Provide the [x, y] coordinate of the cell's center where the given text is located.  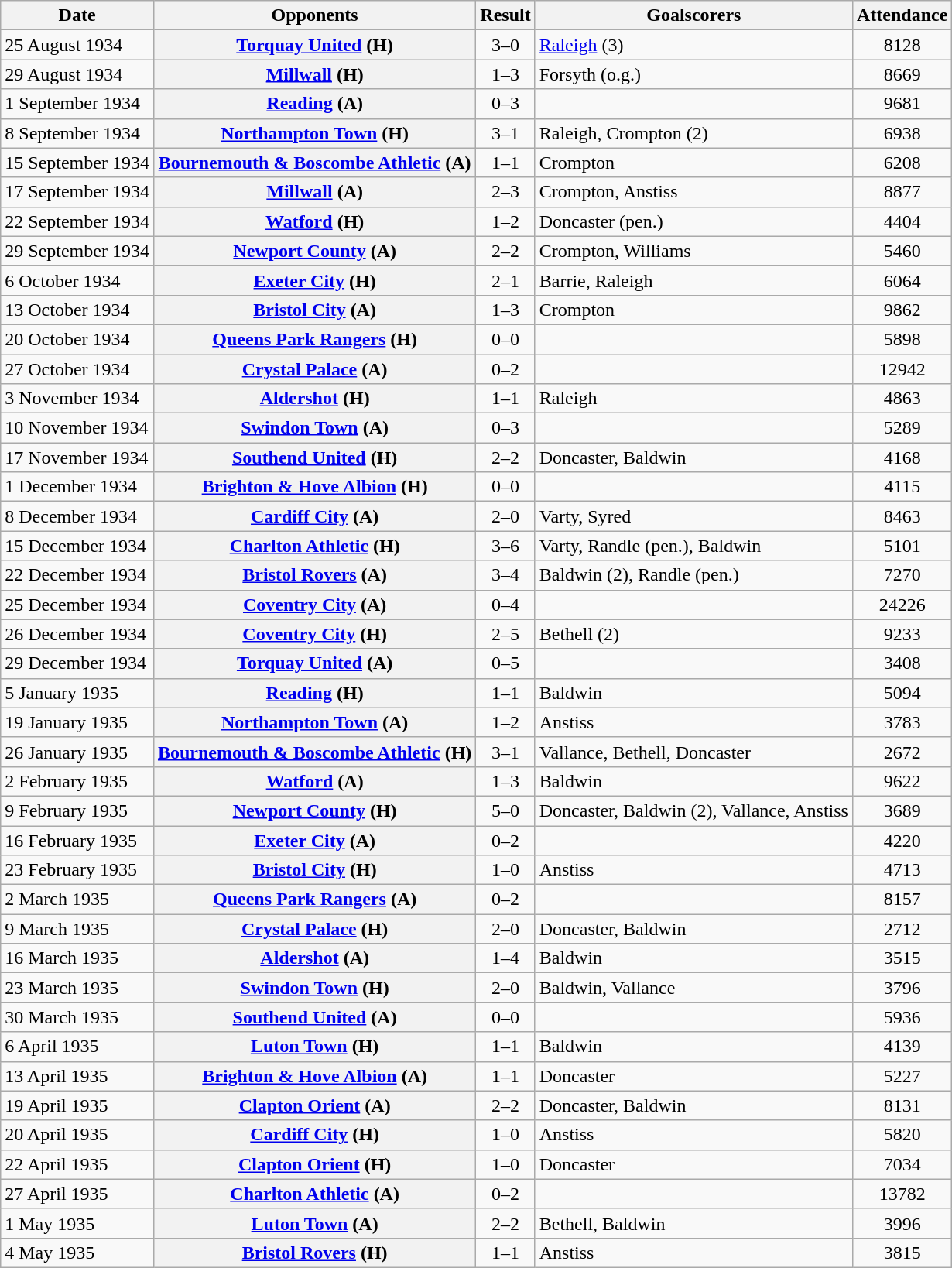
5898 [902, 339]
13 April 1935 [77, 1076]
Reading (A) [314, 104]
Bethell (2) [693, 634]
3–4 [505, 575]
8463 [902, 516]
20 April 1935 [77, 1135]
2712 [902, 929]
3815 [902, 1253]
Watford (H) [314, 221]
8 December 1934 [77, 516]
Bristol City (H) [314, 870]
2–3 [505, 192]
27 October 1934 [77, 369]
5820 [902, 1135]
Bristol Rovers (A) [314, 575]
Crystal Palace (H) [314, 929]
1–4 [505, 958]
3–6 [505, 546]
27 April 1935 [77, 1194]
5460 [902, 251]
4115 [902, 487]
Coventry City (A) [314, 605]
9622 [902, 781]
Reading (H) [314, 693]
Attendance [902, 15]
2–5 [505, 634]
4 May 1935 [77, 1253]
9681 [902, 104]
Southend United (A) [314, 1017]
3408 [902, 663]
12942 [902, 369]
Bournemouth & Boscombe Athletic (H) [314, 752]
Newport County (A) [314, 251]
17 September 1934 [77, 192]
3689 [902, 810]
10 November 1934 [77, 428]
13782 [902, 1194]
Southend United (H) [314, 458]
5227 [902, 1076]
Exeter City (A) [314, 840]
3–0 [505, 45]
13 October 1934 [77, 310]
8131 [902, 1105]
3783 [902, 722]
8157 [902, 900]
Doncaster, Baldwin (2), Vallance, Anstiss [693, 810]
Swindon Town (A) [314, 428]
1 September 1934 [77, 104]
29 August 1934 [77, 74]
4863 [902, 399]
Brighton & Hove Albion (A) [314, 1076]
16 February 1935 [77, 840]
6938 [902, 133]
Aldershot (A) [314, 958]
Bristol City (A) [314, 310]
Aldershot (H) [314, 399]
22 September 1934 [77, 221]
23 March 1935 [77, 988]
Millwall (H) [314, 74]
Torquay United (H) [314, 45]
Coventry City (H) [314, 634]
30 March 1935 [77, 1017]
29 September 1934 [77, 251]
19 April 1935 [77, 1105]
26 December 1934 [77, 634]
4713 [902, 870]
4139 [902, 1047]
8 September 1934 [77, 133]
9233 [902, 634]
Northampton Town (H) [314, 133]
3996 [902, 1223]
Date [77, 15]
7034 [902, 1164]
2 February 1935 [77, 781]
5094 [902, 693]
5 January 1935 [77, 693]
6 October 1934 [77, 280]
23 February 1935 [77, 870]
Baldwin, Vallance [693, 988]
17 November 1934 [77, 458]
9 March 1935 [77, 929]
0–5 [505, 663]
4168 [902, 458]
4220 [902, 840]
Queens Park Rangers (A) [314, 900]
22 April 1935 [77, 1164]
Forsyth (o.g.) [693, 74]
0–4 [505, 605]
4404 [902, 221]
1 December 1934 [77, 487]
Raleigh, Crompton (2) [693, 133]
19 January 1935 [77, 722]
Cardiff City (A) [314, 516]
Queens Park Rangers (H) [314, 339]
26 January 1935 [77, 752]
Torquay United (A) [314, 663]
Watford (A) [314, 781]
Bethell, Baldwin [693, 1223]
7270 [902, 575]
Baldwin (2), Randle (pen.) [693, 575]
5–0 [505, 810]
Varty, Syred [693, 516]
15 September 1934 [77, 163]
Cardiff City (H) [314, 1135]
8669 [902, 74]
20 October 1934 [77, 339]
3 November 1934 [77, 399]
Charlton Athletic (A) [314, 1194]
Northampton Town (A) [314, 722]
2 March 1935 [77, 900]
Luton Town (H) [314, 1047]
22 December 1934 [77, 575]
Swindon Town (H) [314, 988]
Brighton & Hove Albion (H) [314, 487]
5101 [902, 546]
6064 [902, 280]
9 February 1935 [77, 810]
Barrie, Raleigh [693, 280]
25 August 1934 [77, 45]
Crystal Palace (A) [314, 369]
16 March 1935 [77, 958]
25 December 1934 [77, 605]
Newport County (H) [314, 810]
Opponents [314, 15]
5936 [902, 1017]
Doncaster (pen.) [693, 221]
3796 [902, 988]
Bournemouth & Boscombe Athletic (A) [314, 163]
6 April 1935 [77, 1047]
Result [505, 15]
1 May 1935 [77, 1223]
Crompton, Williams [693, 251]
Vallance, Bethell, Doncaster [693, 752]
9862 [902, 310]
2672 [902, 752]
2–1 [505, 280]
Clapton Orient (H) [314, 1164]
29 December 1934 [77, 663]
Millwall (A) [314, 192]
3515 [902, 958]
Raleigh (3) [693, 45]
Bristol Rovers (H) [314, 1253]
6208 [902, 163]
8877 [902, 192]
8128 [902, 45]
Clapton Orient (A) [314, 1105]
24226 [902, 605]
5289 [902, 428]
Varty, Randle (pen.), Baldwin [693, 546]
Charlton Athletic (H) [314, 546]
Crompton, Anstiss [693, 192]
Exeter City (H) [314, 280]
Goalscorers [693, 15]
Luton Town (A) [314, 1223]
15 December 1934 [77, 546]
Raleigh [693, 399]
